Return (X, Y) of the center of cell containing provided text 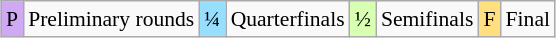
P (12, 19)
Preliminary rounds (111, 19)
½ (363, 19)
Semifinals (427, 19)
Final (528, 19)
F (489, 19)
¼ (212, 19)
Quarterfinals (288, 19)
